Locate the cell with the specified text and output its (X, Y) center coordinate. 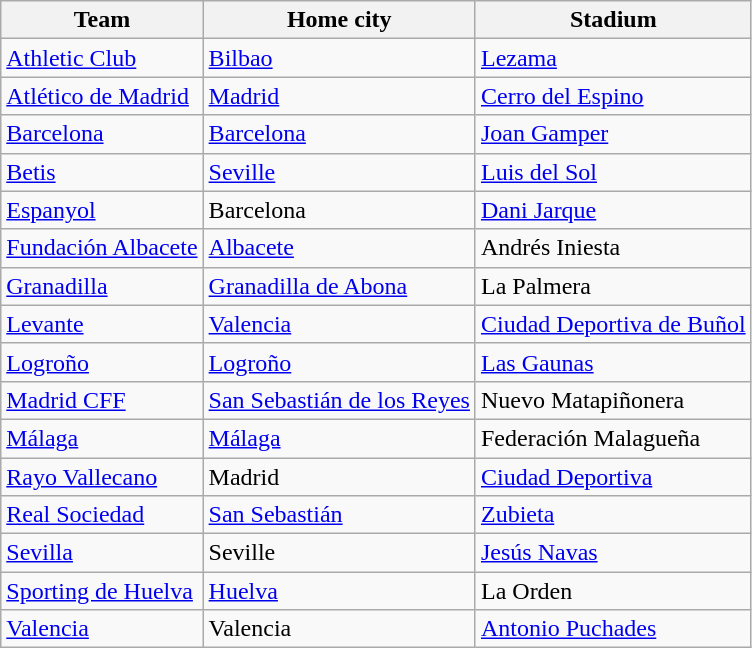
Espanyol (102, 210)
Atlético de Madrid (102, 96)
Nuevo Matapiñonera (613, 400)
Dani Jarque (613, 210)
Joan Gamper (613, 134)
Lezama (613, 58)
Las Gaunas (613, 362)
Jesús Navas (613, 553)
Ciudad Deportiva de Buñol (613, 324)
Madrid CFF (102, 400)
Sporting de Huelva (102, 591)
Federación Malagueña (613, 438)
Ciudad Deportiva (613, 477)
Zubieta (613, 515)
Athletic Club (102, 58)
Sevilla (102, 553)
Luis del Sol (613, 172)
Levante (102, 324)
La Orden (613, 591)
Albacete (339, 248)
Team (102, 20)
Andrés Iniesta (613, 248)
Bilbao (339, 58)
San Sebastián de los Reyes (339, 400)
Rayo Vallecano (102, 477)
Betis (102, 172)
Cerro del Espino (613, 96)
Fundación Albacete (102, 248)
Granadilla de Abona (339, 286)
Home city (339, 20)
Huelva (339, 591)
Granadilla (102, 286)
Real Sociedad (102, 515)
La Palmera (613, 286)
Stadium (613, 20)
Antonio Puchades (613, 629)
San Sebastián (339, 515)
